Scan for the cell matching the given text and deliver its (X, Y) coordinate at center. 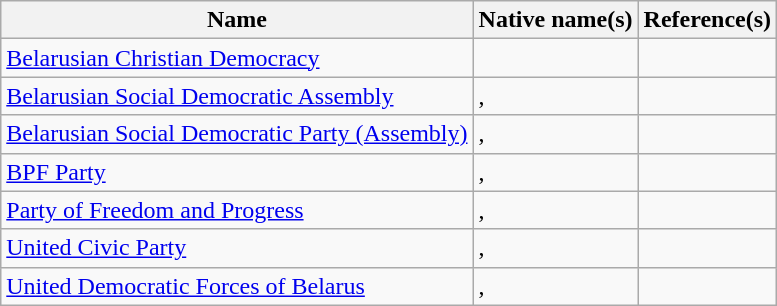
United Civic Party (237, 248)
Reference(s) (708, 20)
Native name(s) (556, 20)
BPF Party (237, 172)
Name (237, 20)
United Democratic Forces of Belarus (237, 286)
Party of Freedom and Progress (237, 210)
Belarusian Christian Democracy (237, 58)
Belarusian Social Democratic Assembly (237, 96)
Belarusian Social Democratic Party (Assembly) (237, 134)
